Return (x, y) of the center of cell containing provided text 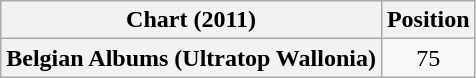
Belgian Albums (Ultratop Wallonia) (192, 58)
Position (428, 20)
Chart (2011) (192, 20)
75 (428, 58)
